Capture the cell that displays the provided text and extract its [X, Y] central coordinate. 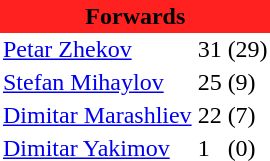
22 [210, 116]
Stefan Mihaylov [98, 82]
Dimitar Marashliev [98, 116]
31 [210, 50]
25 [210, 82]
Petar Zhekov [98, 50]
